Pinpoint the cell where the given text exists, returning its [X, Y] midpoint coordinate. 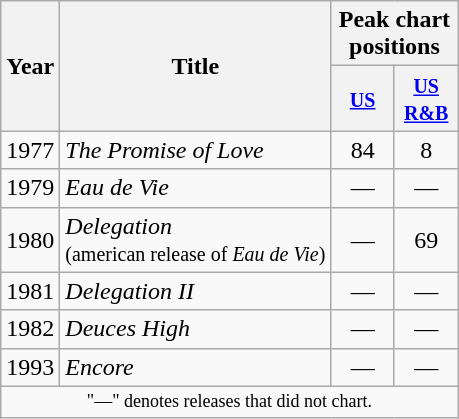
1980 [30, 240]
Delegation II [196, 291]
69 [426, 240]
84 [363, 150]
1977 [30, 150]
Title [196, 66]
"—" denotes releases that did not chart. [230, 402]
1981 [30, 291]
8 [426, 150]
Encore [196, 367]
The Promise of Love [196, 150]
US [363, 98]
Peak chart positions [394, 34]
Year [30, 66]
1979 [30, 188]
Eau de Vie [196, 188]
Deuces High [196, 329]
US R&B [426, 98]
1993 [30, 367]
1982 [30, 329]
Delegation (american release of Eau de Vie) [196, 240]
